Provide the [X, Y] coordinate of the cell's center where the given text is located.  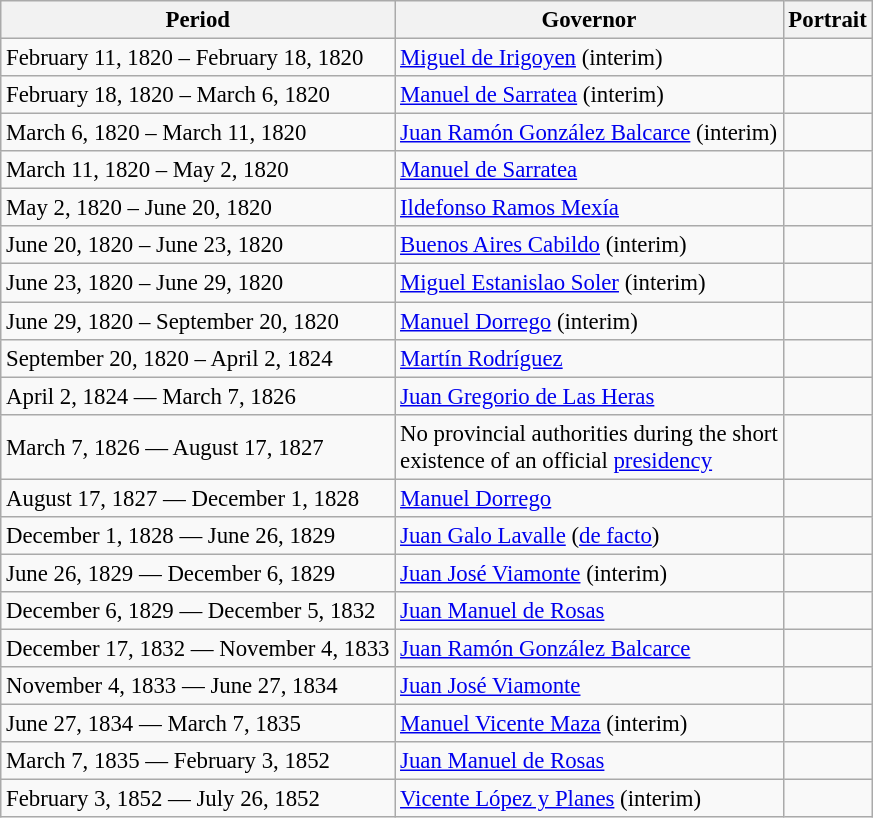
Portrait [828, 20]
February 11, 1820 – February 18, 1820 [198, 58]
June 27, 1834 — March 7, 1835 [198, 724]
Manuel Vicente Maza (interim) [589, 724]
Miguel de Irigoyen (interim) [589, 58]
Manuel de Sarratea [589, 170]
June 26, 1829 — December 6, 1829 [198, 573]
February 3, 1852 — July 26, 1852 [198, 799]
June 29, 1820 – September 20, 1820 [198, 321]
December 1, 1828 — June 26, 1829 [198, 536]
Manuel Dorrego [589, 498]
Vicente López y Planes (interim) [589, 799]
Juan José Viamonte [589, 686]
February 18, 1820 – March 6, 1820 [198, 95]
Juan José Viamonte (interim) [589, 573]
June 23, 1820 – June 29, 1820 [198, 283]
March 11, 1820 – May 2, 1820 [198, 170]
Juan Gregorio de Las Heras [589, 396]
Martín Rodríguez [589, 358]
March 6, 1820 – March 11, 1820 [198, 133]
December 17, 1832 — November 4, 1833 [198, 648]
Ildefonso Ramos Mexía [589, 208]
August 17, 1827 — December 1, 1828 [198, 498]
May 2, 1820 – June 20, 1820 [198, 208]
Period [198, 20]
Juan Ramón González Balcarce [589, 648]
Juan Ramón González Balcarce (interim) [589, 133]
March 7, 1826 — August 17, 1827 [198, 446]
September 20, 1820 – April 2, 1824 [198, 358]
Manuel de Sarratea (interim) [589, 95]
June 20, 1820 – June 23, 1820 [198, 245]
April 2, 1824 — March 7, 1826 [198, 396]
March 7, 1835 — February 3, 1852 [198, 761]
Manuel Dorrego (interim) [589, 321]
November 4, 1833 — June 27, 1834 [198, 686]
Buenos Aires Cabildo (interim) [589, 245]
December 6, 1829 — December 5, 1832 [198, 611]
No provincial authorities during the shortexistence of an official presidency [589, 446]
Miguel Estanislao Soler (interim) [589, 283]
Juan Galo Lavalle (de facto) [589, 536]
Governor [589, 20]
